Provide the [x, y] coordinate of the cell's center where the given text is located.  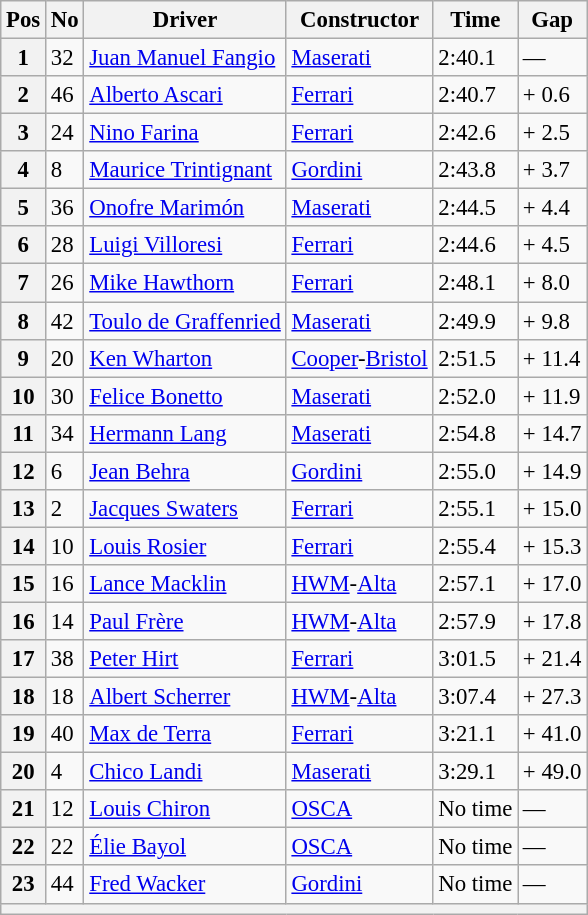
1 [24, 58]
3 [24, 133]
2:42.6 [476, 133]
Onofre Marimón [185, 208]
Time [476, 20]
2:44.6 [476, 245]
32 [65, 58]
Nino Farina [185, 133]
No [65, 20]
+ 11.9 [552, 396]
30 [65, 396]
2:43.8 [476, 170]
Albert Scherrer [185, 697]
Juan Manuel Fangio [185, 58]
2:54.8 [476, 433]
Louis Rosier [185, 546]
26 [65, 283]
15 [24, 584]
2:55.4 [476, 546]
36 [65, 208]
Louis Chiron [185, 809]
Ken Wharton [185, 358]
+ 17.8 [552, 621]
Hermann Lang [185, 433]
2:40.1 [476, 58]
7 [24, 283]
+ 0.6 [552, 95]
3:29.1 [476, 772]
28 [65, 245]
+ 3.7 [552, 170]
Max de Terra [185, 734]
17 [24, 659]
+ 14.7 [552, 433]
+ 27.3 [552, 697]
Fred Wacker [185, 885]
2:44.5 [476, 208]
+ 15.0 [552, 509]
Luigi Villoresi [185, 245]
9 [24, 358]
24 [65, 133]
Alberto Ascari [185, 95]
2:55.0 [476, 471]
Constructor [360, 20]
34 [65, 433]
+ 8.0 [552, 283]
2:51.5 [476, 358]
13 [24, 509]
+ 41.0 [552, 734]
Paul Frère [185, 621]
46 [65, 95]
Cooper-Bristol [360, 358]
21 [24, 809]
44 [65, 885]
+ 11.4 [552, 358]
23 [24, 885]
Peter Hirt [185, 659]
+ 14.9 [552, 471]
3:01.5 [476, 659]
Gap [552, 20]
+ 49.0 [552, 772]
Chico Landi [185, 772]
40 [65, 734]
Lance Macklin [185, 584]
+ 4.5 [552, 245]
Mike Hawthorn [185, 283]
2:49.9 [476, 321]
3:21.1 [476, 734]
2:57.9 [476, 621]
Toulo de Graffenried [185, 321]
Élie Bayol [185, 847]
+ 15.3 [552, 546]
Jacques Swaters [185, 509]
+ 21.4 [552, 659]
Pos [24, 20]
42 [65, 321]
+ 2.5 [552, 133]
38 [65, 659]
Maurice Trintignant [185, 170]
Felice Bonetto [185, 396]
Driver [185, 20]
+ 17.0 [552, 584]
19 [24, 734]
2:40.7 [476, 95]
2:48.1 [476, 283]
+ 9.8 [552, 321]
3:07.4 [476, 697]
11 [24, 433]
+ 4.4 [552, 208]
2:52.0 [476, 396]
2:55.1 [476, 509]
Jean Behra [185, 471]
2:57.1 [476, 584]
5 [24, 208]
